For the text-containing cell, return its midpoint in [x, y] coordinate format. 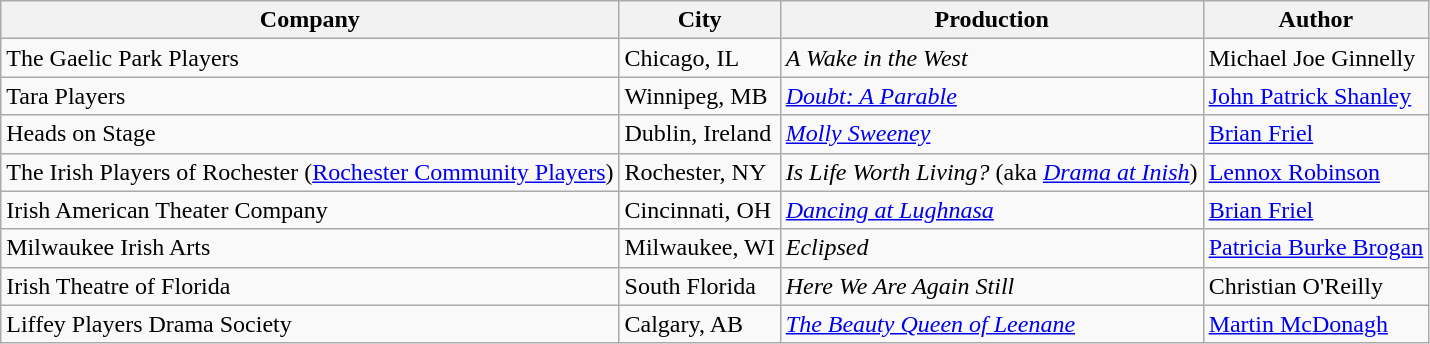
Eclipsed [992, 248]
The Beauty Queen of Leenane [992, 324]
Tara Players [310, 96]
Rochester, NY [700, 172]
Calgary, AB [700, 324]
Dancing at Lughnasa [992, 210]
Irish Theatre of Florida [310, 286]
Christian O'Reilly [1316, 286]
The Gaelic Park Players [310, 58]
A Wake in the West [992, 58]
Production [992, 20]
Martin McDonagh [1316, 324]
Dublin, Ireland [700, 134]
Chicago, IL [700, 58]
Doubt: A Parable [992, 96]
City [700, 20]
The Irish Players of Rochester (Rochester Community Players) [310, 172]
Patricia Burke Brogan [1316, 248]
Michael Joe Ginnelly [1316, 58]
Author [1316, 20]
Cincinnati, OH [700, 210]
Winnipeg, MB [700, 96]
Liffey Players Drama Society [310, 324]
Is Life Worth Living? (aka Drama at Inish) [992, 172]
John Patrick Shanley [1316, 96]
Milwaukee, WI [700, 248]
Heads on Stage [310, 134]
Molly Sweeney [992, 134]
Company [310, 20]
Lennox Robinson [1316, 172]
Irish American Theater Company [310, 210]
South Florida [700, 286]
Milwaukee Irish Arts [310, 248]
Here We Are Again Still [992, 286]
